Extract the (X, Y) coordinate from the center of the cell holding the provided text.  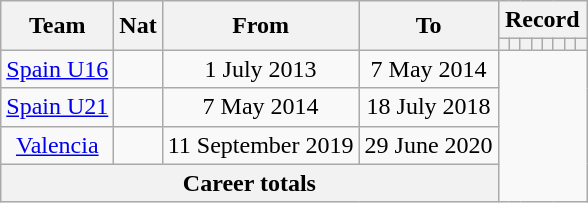
Spain U21 (58, 107)
Nat (138, 26)
18 July 2018 (428, 107)
Record (542, 20)
Valencia (58, 145)
29 June 2020 (428, 145)
Career totals (250, 183)
Team (58, 26)
To (428, 26)
From (260, 26)
Spain U16 (58, 69)
1 July 2013 (260, 69)
11 September 2019 (260, 145)
